Search for the cell housing the specified text and yield its [X, Y] center coordinate. 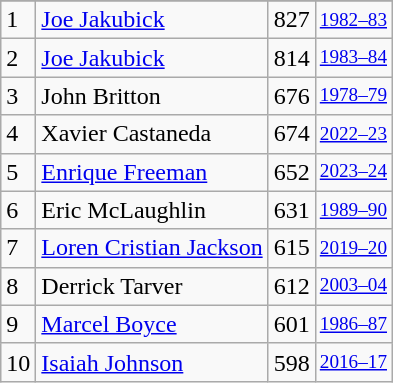
2 [18, 58]
615 [292, 248]
2022–23 [353, 134]
2019–20 [353, 248]
6 [18, 210]
1986–87 [353, 324]
1989–90 [353, 210]
10 [18, 362]
John Britton [152, 96]
652 [292, 172]
1983–84 [353, 58]
814 [292, 58]
Derrick Tarver [152, 286]
Loren Cristian Jackson [152, 248]
674 [292, 134]
601 [292, 324]
598 [292, 362]
3 [18, 96]
Enrique Freeman [152, 172]
Marcel Boyce [152, 324]
1982–83 [353, 20]
Eric McLaughlin [152, 210]
2023–24 [353, 172]
Xavier Castaneda [152, 134]
7 [18, 248]
9 [18, 324]
612 [292, 286]
4 [18, 134]
8 [18, 286]
Isaiah Johnson [152, 362]
827 [292, 20]
5 [18, 172]
2016–17 [353, 362]
676 [292, 96]
2003–04 [353, 286]
1978–79 [353, 96]
1 [18, 20]
631 [292, 210]
